For the text-containing cell, return its midpoint in [x, y] coordinate format. 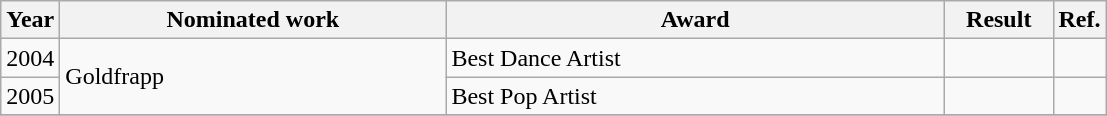
Award [696, 20]
Best Dance Artist [696, 58]
Ref. [1080, 20]
Result [998, 20]
2005 [30, 96]
2004 [30, 58]
Goldfrapp [253, 77]
Best Pop Artist [696, 96]
Nominated work [253, 20]
Year [30, 20]
